Return the (X, Y) coordinate for the center point of the cell that contains the specified text.  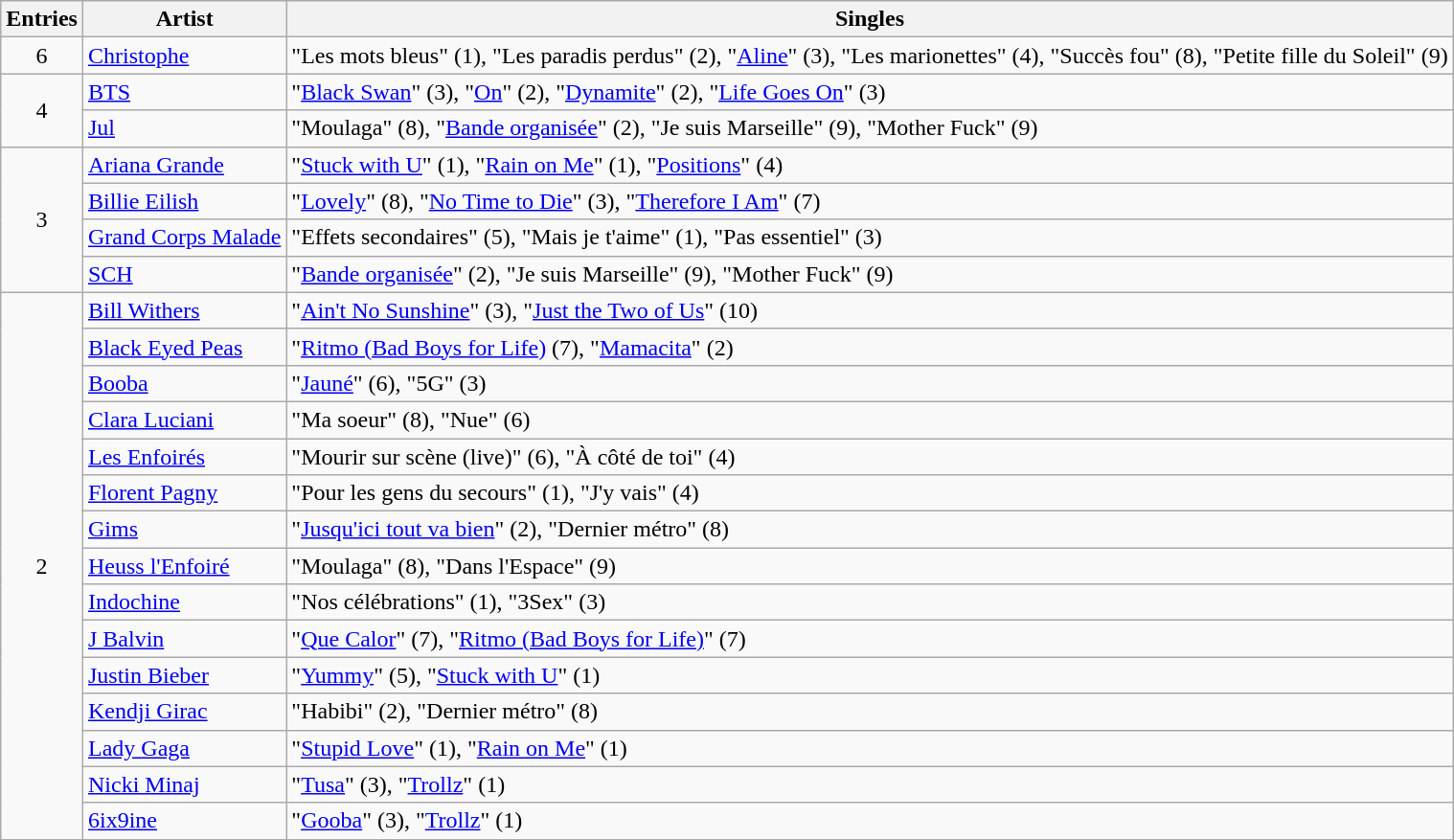
J Balvin (184, 639)
Kendji Girac (184, 712)
Justin Bieber (184, 675)
Nicki Minaj (184, 784)
"Lovely" (8), "No Time to Die" (3), "Therefore I Am" (7) (870, 201)
"Moulaga" (8), "Dans l'Espace" (9) (870, 566)
Booba (184, 383)
Ariana Grande (184, 165)
"Stupid Love" (1), "Rain on Me" (1) (870, 748)
Jul (184, 128)
Artist (184, 19)
"Nos célébrations" (1), "3Sex" (3) (870, 602)
Bill Withers (184, 310)
"Les mots bleus" (1), "Les paradis perdus" (2), "Aline" (3), "Les marionettes" (4), "Succès fou" (8), "Petite fille du Soleil" (9) (870, 56)
Clara Luciani (184, 420)
"Ain't No Sunshine" (3), "Just the Two of Us" (10) (870, 310)
Singles (870, 19)
BTS (184, 92)
"Gooba" (3), "Trollz" (1) (870, 821)
3 (42, 219)
Black Eyed Peas (184, 347)
Christophe (184, 56)
"Tusa" (3), "Trollz" (1) (870, 784)
Indochine (184, 602)
"Moulaga" (8), "Bande organisée" (2), "Je suis Marseille" (9), "Mother Fuck" (9) (870, 128)
"Ritmo (Bad Boys for Life) (7), "Mamacita" (2) (870, 347)
"Que Calor" (7), "Ritmo (Bad Boys for Life)" (7) (870, 639)
6ix9ine (184, 821)
Les Enfoirés (184, 457)
"Mourir sur scène (live)" (6), "À côté de toi" (4) (870, 457)
2 (42, 565)
Grand Corps Malade (184, 238)
"Black Swan" (3), "On" (2), "Dynamite" (2), "Life Goes On" (3) (870, 92)
"Stuck with U" (1), "Rain on Me" (1), "Positions" (4) (870, 165)
6 (42, 56)
4 (42, 110)
"Jusqu'ici tout va bien" (2), "Dernier métro" (8) (870, 530)
"Pour les gens du secours" (1), "J'y vais" (4) (870, 493)
"Ma soeur" (8), "Nue" (6) (870, 420)
Lady Gaga (184, 748)
"Bande organisée" (2), "Je suis Marseille" (9), "Mother Fuck" (9) (870, 274)
Heuss l'Enfoiré (184, 566)
Gims (184, 530)
"Effets secondaires" (5), "Mais je t'aime" (1), "Pas essentiel" (3) (870, 238)
Florent Pagny (184, 493)
"Habibi" (2), "Dernier métro" (8) (870, 712)
Billie Eilish (184, 201)
SCH (184, 274)
Entries (42, 19)
"Jauné" (6), "5G" (3) (870, 383)
"Yummy" (5), "Stuck with U" (1) (870, 675)
